Locate the cell with the specified text and output its (x, y) center coordinate. 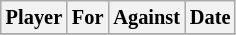
Date (210, 17)
For (88, 17)
Player (34, 17)
Against (146, 17)
